Provide the (X, Y) coordinate of the cell's center where the given text is located.  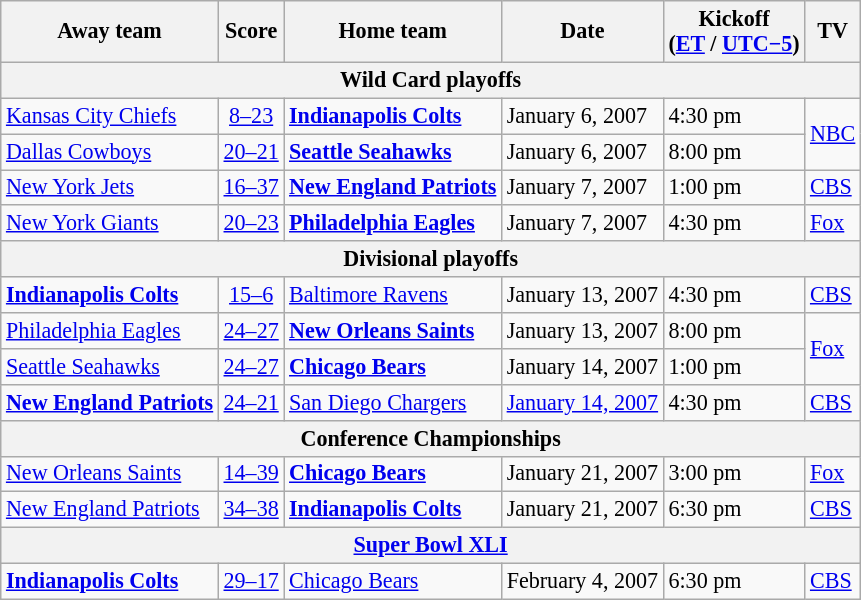
34–38 (251, 510)
New York Jets (110, 187)
Conference Championships (431, 438)
20–21 (251, 151)
Kansas City Chiefs (110, 116)
24–21 (251, 402)
Dallas Cowboys (110, 151)
15–6 (251, 295)
16–37 (251, 187)
Home team (393, 30)
14–39 (251, 474)
NBC (833, 134)
TV (833, 30)
Score (251, 30)
Super Bowl XLI (431, 545)
Divisional playoffs (431, 259)
Kickoff(ET / UTC−5) (734, 30)
New York Giants (110, 223)
Away team (110, 30)
Date (582, 30)
20–23 (251, 223)
3:00 pm (734, 474)
8–23 (251, 116)
Baltimore Ravens (393, 295)
February 4, 2007 (582, 581)
Wild Card playoffs (431, 80)
29–17 (251, 581)
San Diego Chargers (393, 402)
